Provide the [X, Y] coordinate of the cell's center where the given text is located.  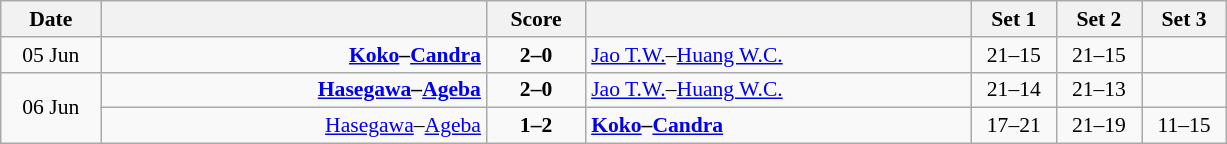
Set 2 [1098, 19]
05 Jun [51, 55]
21–19 [1098, 126]
17–21 [1014, 126]
Score [536, 19]
21–14 [1014, 90]
Set 3 [1184, 19]
1–2 [536, 126]
Set 1 [1014, 19]
11–15 [1184, 126]
Date [51, 19]
21–13 [1098, 90]
06 Jun [51, 108]
